Return the [x, y] coordinate for the center point of the cell that contains the specified text.  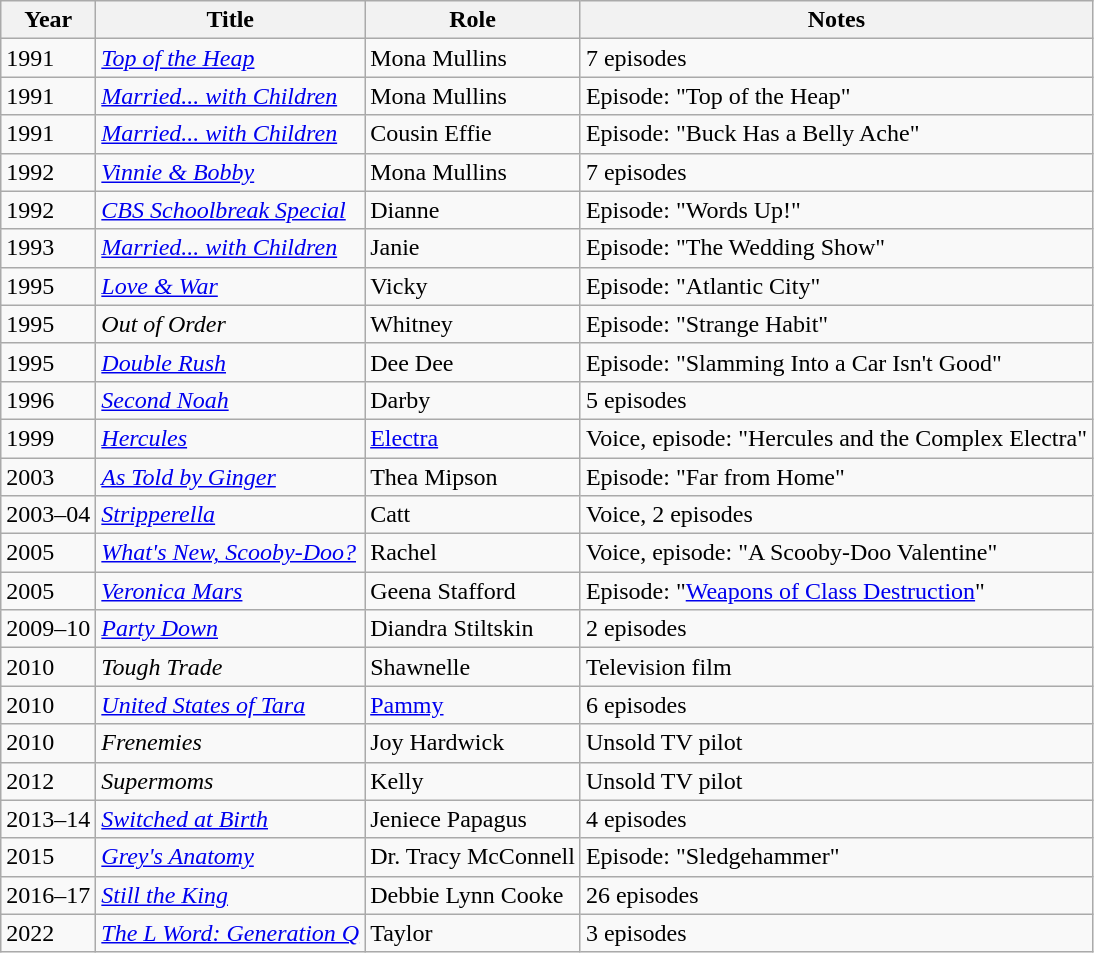
Love & War [230, 286]
Episode: "Top of the Heap" [836, 96]
United States of Tara [230, 705]
Year [48, 20]
Whitney [473, 324]
Grey's Anatomy [230, 857]
2013–14 [48, 819]
Taylor [473, 933]
Voice, 2 episodes [836, 515]
Dianne [473, 210]
Double Rush [230, 362]
Episode: "Atlantic City" [836, 286]
Episode: "Words Up!" [836, 210]
CBS Schoolbreak Special [230, 210]
Cousin Effie [473, 134]
Episode: "Sledgehammer" [836, 857]
Diandra Stiltskin [473, 629]
Voice, episode: "Hercules and the Complex Electra" [836, 438]
2015 [48, 857]
Top of the Heap [230, 58]
Veronica Mars [230, 591]
Supermoms [230, 781]
1999 [48, 438]
2003 [48, 477]
1993 [48, 248]
Tough Trade [230, 667]
6 episodes [836, 705]
Pammy [473, 705]
Dee Dee [473, 362]
Geena Stafford [473, 591]
Episode: "Far from Home" [836, 477]
Episode: "Buck Has a Belly Ache" [836, 134]
Frenemies [230, 743]
2 episodes [836, 629]
Television film [836, 667]
4 episodes [836, 819]
2003–04 [48, 515]
2022 [48, 933]
Episode: "Slamming Into a Car Isn't Good" [836, 362]
1996 [48, 400]
Rachel [473, 553]
Jeniece Papagus [473, 819]
Janie [473, 248]
Vinnie & Bobby [230, 172]
Episode: "The Wedding Show" [836, 248]
5 episodes [836, 400]
Voice, episode: "A Scooby-Doo Valentine" [836, 553]
The L Word: Generation Q [230, 933]
As Told by Ginger [230, 477]
What's New, Scooby-Doo? [230, 553]
26 episodes [836, 895]
Vicky [473, 286]
Role [473, 20]
2012 [48, 781]
Out of Order [230, 324]
Debbie Lynn Cooke [473, 895]
2009–10 [48, 629]
Episode: "Weapons of Class Destruction" [836, 591]
Joy Hardwick [473, 743]
Kelly [473, 781]
Electra [473, 438]
Stripperella [230, 515]
Title [230, 20]
2016–17 [48, 895]
Switched at Birth [230, 819]
Party Down [230, 629]
Thea Mipson [473, 477]
Episode: "Strange Habit" [836, 324]
Second Noah [230, 400]
3 episodes [836, 933]
Hercules [230, 438]
Notes [836, 20]
Still the King [230, 895]
Catt [473, 515]
Shawnelle [473, 667]
Darby [473, 400]
Dr. Tracy McConnell [473, 857]
